Detect which cell encompasses the target text, then output its [x, y] center coordinate. 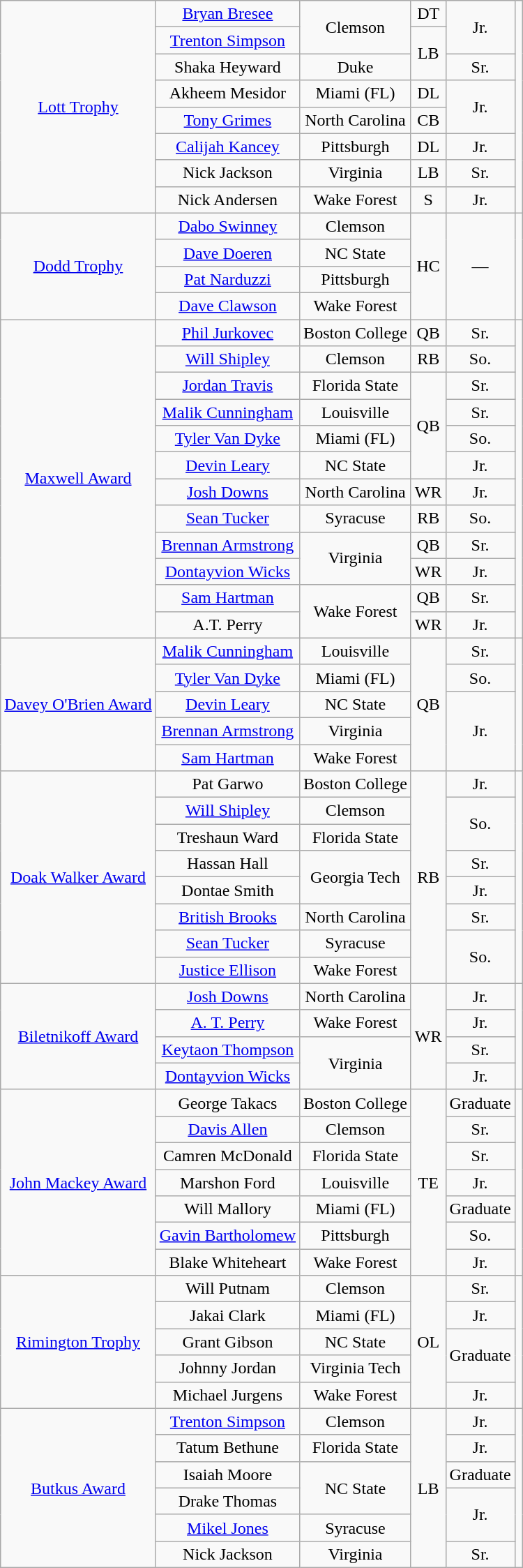
Dave Doeren [227, 253]
— [480, 266]
Biletnikoff Award [78, 1036]
S [428, 200]
Hassan Hall [227, 864]
Tatum Bethune [227, 1448]
Isaiah Moore [227, 1474]
Camren McDonald [227, 1156]
Davey O'Brien Award [78, 704]
Keytaon Thompson [227, 1050]
Butkus Award [78, 1488]
DT [428, 14]
Will Mallory [227, 1209]
George Takacs [227, 1103]
Doak Walker Award [78, 877]
Michael Jurgens [227, 1395]
CB [428, 120]
Dabo Swinney [227, 226]
HC [428, 266]
Davis Allen [227, 1129]
Pat Garwo [227, 784]
Pat Narduzzi [227, 279]
Blake Whiteheart [227, 1262]
A.T. Perry [227, 625]
Mikel Jones [227, 1528]
Lott Trophy [78, 107]
Dodd Trophy [78, 266]
Johnny Jordan [227, 1368]
Shaka Heyward [227, 67]
Will Putnam [227, 1289]
Tony Grimes [227, 120]
Dontae Smith [227, 890]
Nick Andersen [227, 200]
Maxwell Award [78, 479]
Calijah Kancey [227, 147]
Rimington Trophy [78, 1342]
Treshaun Ward [227, 837]
TE [428, 1182]
John Mackey Award [78, 1182]
British Brooks [227, 917]
Virginia Tech [356, 1368]
A. T. Perry [227, 1023]
Dave Clawson [227, 306]
Grant Gibson [227, 1342]
Marshon Ford [227, 1183]
Duke [356, 67]
Akheem Mesidor [227, 94]
Bryan Bresee [227, 14]
Gavin Bartholomew [227, 1236]
Phil Jurkovec [227, 333]
Jordan Travis [227, 386]
Jakai Clark [227, 1315]
Justice Ellison [227, 970]
Drake Thomas [227, 1501]
Georgia Tech [356, 877]
OL [428, 1342]
